Identify which cell holds the provided text, then report its (X, Y) central coordinate. 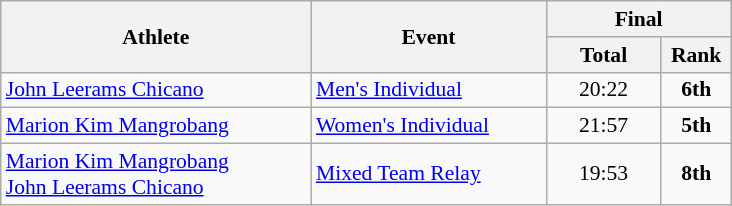
Athlete (156, 36)
Mixed Team Relay (428, 174)
19:53 (604, 174)
Total (604, 55)
21:57 (604, 126)
Rank (696, 55)
5th (696, 126)
Women's Individual (428, 126)
Marion Kim Mangrobang John Leerams Chicano (156, 174)
8th (696, 174)
Final (638, 19)
John Leerams Chicano (156, 90)
20:22 (604, 90)
Men's Individual (428, 90)
6th (696, 90)
Marion Kim Mangrobang (156, 126)
Event (428, 36)
